For the text-containing cell, return its midpoint in [x, y] coordinate format. 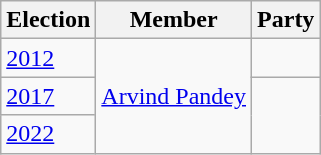
Election [48, 20]
Arvind Pandey [174, 96]
2022 [48, 134]
2012 [48, 58]
Member [174, 20]
Party [286, 20]
2017 [48, 96]
